Scan for the cell matching the given text and deliver its (x, y) coordinate at center. 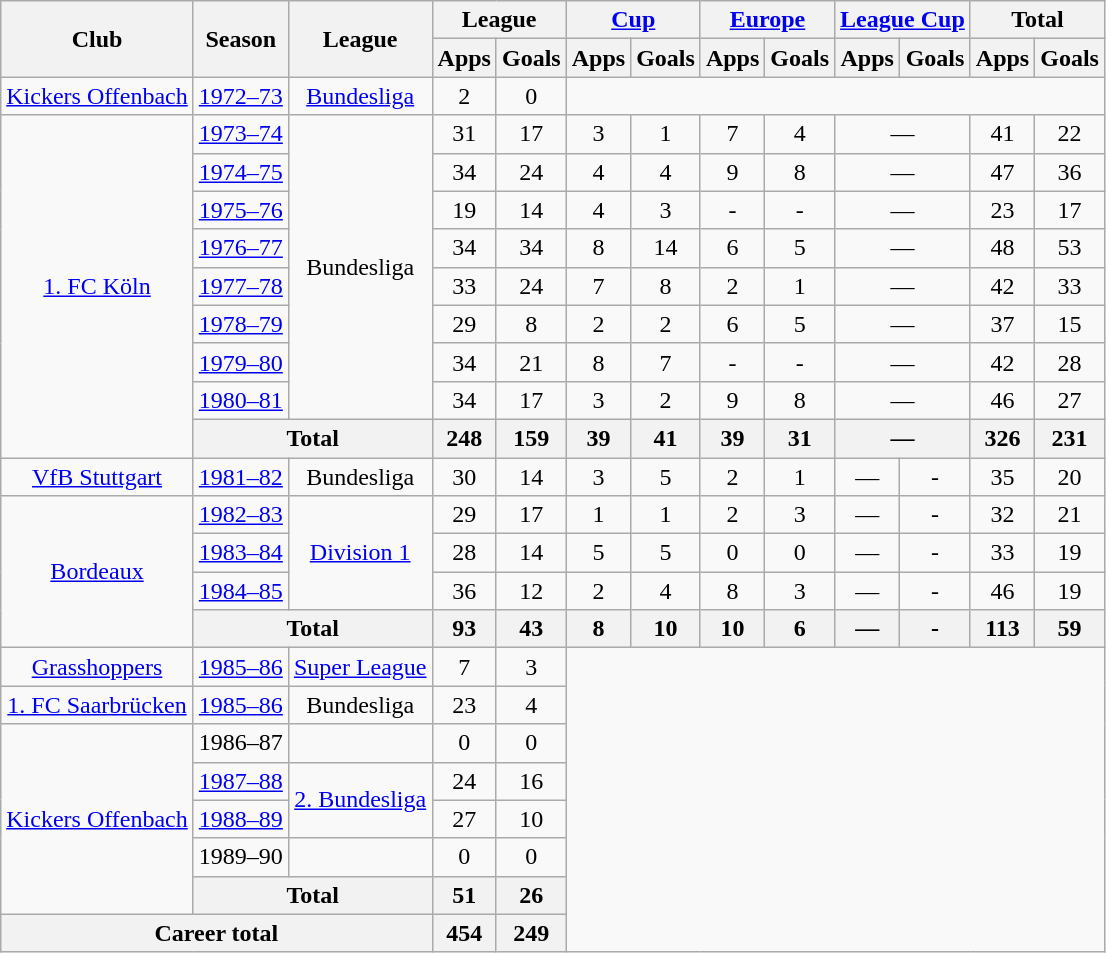
248 (464, 438)
Bordeaux (98, 572)
Europe (767, 20)
Career total (216, 933)
454 (464, 933)
32 (1002, 515)
1984–85 (240, 591)
12 (531, 591)
1989–90 (240, 857)
1975–76 (240, 210)
22 (1070, 134)
Cup (633, 20)
1978–79 (240, 324)
1976–77 (240, 248)
1988–89 (240, 819)
231 (1070, 438)
26 (531, 895)
Club (98, 39)
16 (531, 781)
326 (1002, 438)
249 (531, 933)
1. FC Köln (98, 286)
1983–84 (240, 553)
159 (531, 438)
2. Bundesliga (360, 800)
48 (1002, 248)
37 (1002, 324)
1972–73 (240, 96)
59 (1070, 629)
1. FC Saarbrücken (98, 705)
VfB Stuttgart (98, 477)
20 (1070, 477)
53 (1070, 248)
League Cup (903, 20)
1973–74 (240, 134)
47 (1002, 172)
1982–83 (240, 515)
Grasshoppers (98, 667)
113 (1002, 629)
1987–88 (240, 781)
51 (464, 895)
35 (1002, 477)
Division 1 (360, 553)
30 (464, 477)
1986–87 (240, 743)
43 (531, 629)
1980–81 (240, 400)
15 (1070, 324)
1979–80 (240, 362)
Super League (360, 667)
93 (464, 629)
1977–78 (240, 286)
1981–82 (240, 477)
1974–75 (240, 172)
Season (240, 39)
